Capture the cell that displays the provided text and extract its (X, Y) central coordinate. 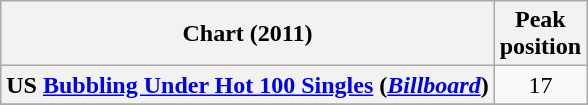
17 (540, 85)
US Bubbling Under Hot 100 Singles (Billboard) (248, 85)
Chart (2011) (248, 34)
Peakposition (540, 34)
